For the text-containing cell, return its midpoint in (x, y) coordinate format. 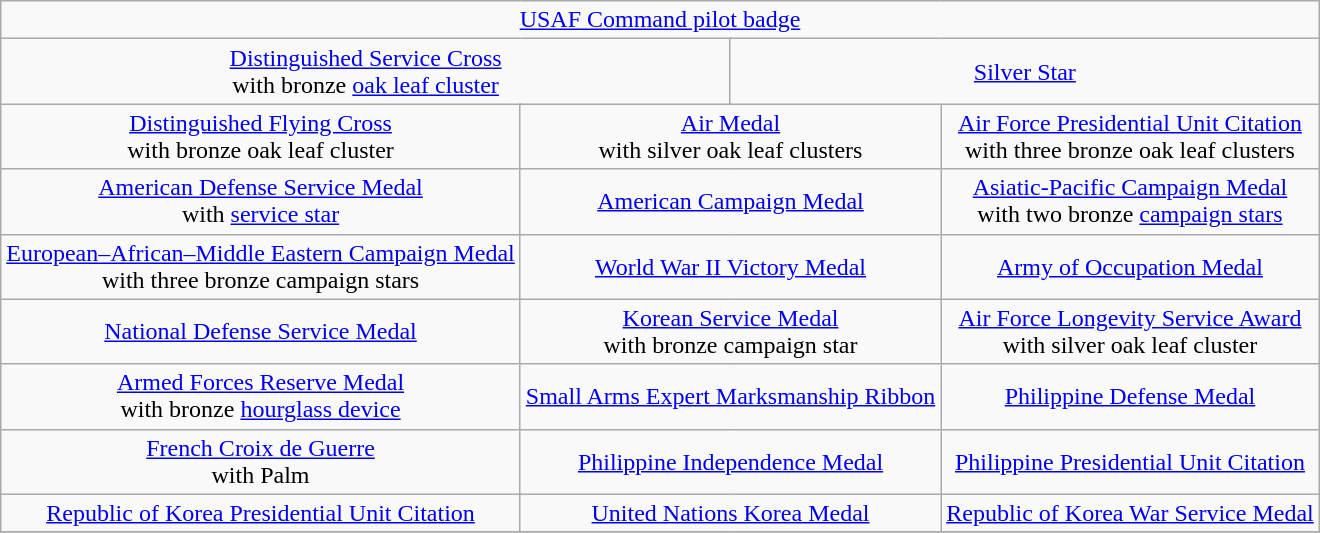
Republic of Korea War Service Medal (1130, 513)
Distinguished Flying Crosswith bronze oak leaf cluster (261, 136)
Army of Occupation Medal (1130, 266)
United Nations Korea Medal (730, 513)
Philippine Independence Medal (730, 462)
Air Medalwith silver oak leaf clusters (730, 136)
French Croix de Guerrewith Palm (261, 462)
Distinguished Service Crosswith bronze oak leaf cluster (366, 72)
Korean Service Medalwith bronze campaign star (730, 332)
Asiatic-Pacific Campaign Medalwith two bronze campaign stars (1130, 202)
Philippine Presidential Unit Citation (1130, 462)
Philippine Defense Medal (1130, 396)
Air Force Presidential Unit Citationwith three bronze oak leaf clusters (1130, 136)
National Defense Service Medal (261, 332)
American Defense Service Medalwith service star (261, 202)
USAF Command pilot badge (660, 20)
Small Arms Expert Marksmanship Ribbon (730, 396)
World War II Victory Medal (730, 266)
Armed Forces Reserve Medalwith bronze hourglass device (261, 396)
Republic of Korea Presidential Unit Citation (261, 513)
Air Force Longevity Service Awardwith silver oak leaf cluster (1130, 332)
Silver Star (1024, 72)
American Campaign Medal (730, 202)
European–African–Middle Eastern Campaign Medalwith three bronze campaign stars (261, 266)
